Detect which cell encompasses the target text, then output its [x, y] center coordinate. 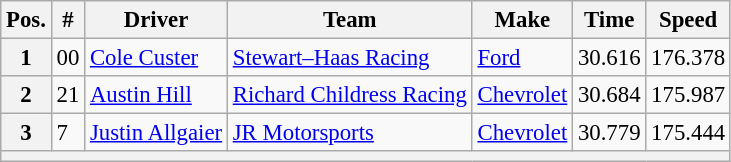
Cole Custer [156, 58]
2 [26, 95]
00 [68, 58]
# [68, 20]
Pos. [26, 20]
Justin Allgaier [156, 133]
175.987 [688, 95]
176.378 [688, 58]
Team [350, 20]
30.779 [610, 133]
Richard Childress Racing [350, 95]
JR Motorsports [350, 133]
Stewart–Haas Racing [350, 58]
30.616 [610, 58]
Ford [522, 58]
Make [522, 20]
175.444 [688, 133]
3 [26, 133]
21 [68, 95]
7 [68, 133]
Driver [156, 20]
1 [26, 58]
Time [610, 20]
Austin Hill [156, 95]
30.684 [610, 95]
Speed [688, 20]
